Scan for the cell matching the given text and deliver its [X, Y] coordinate at center. 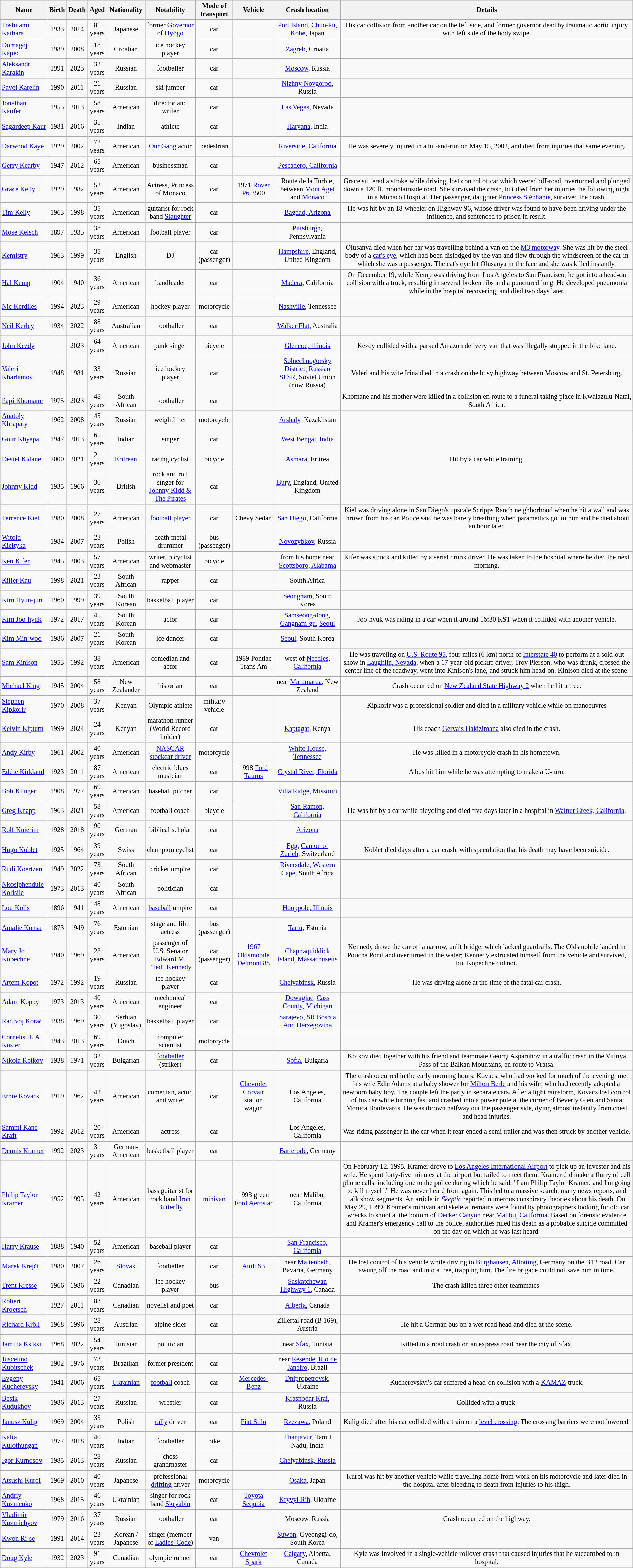
1996 [77, 1324]
near Maramarua, New Zealand [308, 686]
33 years [97, 373]
Radivoj Korać [24, 1021]
Adam Koppy [24, 1002]
Seoul, South Korea [308, 639]
Gour Khyapa [24, 439]
Kim Joo-hyuk [24, 620]
He was killed in a motorcycle crash in his hometown. [487, 752]
Pittsburgh, Pennsylvania [308, 232]
81 years [97, 29]
Kwon Ri-se [24, 1539]
cricket umpire [170, 869]
San Francisco, California [308, 1247]
death metal drummer [170, 542]
Anatoly Khrapaty [24, 420]
1960 [57, 600]
Kim Hyun-jun [24, 600]
writer, bicyclist and webmaster [170, 561]
computer scientist [170, 1041]
1985 [57, 1461]
Juscelino Kubitschek [24, 1364]
Papi Khomane [24, 401]
Kulig died after his car collided with a train on a level crossing. The crossing barriers were not lowered. [487, 1422]
83 years [97, 1305]
His coach Gervais Hakizimana also died in the crash. [487, 729]
Desiet Kidane [24, 459]
German [126, 830]
He was hit by a car while bicycling and died five days later in a hospital in Walnut Creek, California. [487, 811]
Tunisian [126, 1344]
German-American [126, 1151]
Route de la Turbie, between Mont Agel and Monaco [308, 189]
Pavel Karelin [24, 88]
Andy Kirby [24, 752]
Name [24, 10]
1934 [57, 326]
2003 [77, 561]
biblical scholar [170, 830]
He was severely injured in a hit-and-run on May 15, 2002, and died from injuries that same evening. [487, 146]
Kim Min-woo [24, 639]
72 years [97, 146]
Terrence Kiel [24, 518]
former president [170, 1364]
Hooppole, Illinois [308, 908]
Details [487, 10]
baseball pitcher [170, 791]
1995 [77, 1199]
The crash killed three other teammates. [487, 1286]
NASCAR stockcar driver [170, 752]
Zillertal road (B 169), Austria [308, 1324]
1976 [77, 1364]
Amalie Konsa [24, 928]
Nashville, Tennessee [308, 307]
near Resende, Rio de Janeiro, Brazil [308, 1364]
Nizhny Novgorod, Russia [308, 88]
1927 [57, 1305]
Korean / Japanese [126, 1539]
DJ [170, 255]
New Zealander [126, 686]
1971 Rover P6 3500 [254, 189]
alpine skier [170, 1324]
marathon runner (World Record holder) [170, 729]
Andriy Kuzmenko [24, 1500]
Grace Kelly [24, 189]
chess grandmaster [170, 1461]
Richard Kröll [24, 1324]
Eddie Kirkland [24, 772]
Jamilia Ksiksi [24, 1344]
weightlifter [170, 420]
57 years [97, 561]
minivan [214, 1199]
Dutch [126, 1041]
26 years [97, 1266]
Our Gang actor [170, 146]
singer for rock band Skryabin [170, 1500]
bass guitarist for rock band Iron Butterfly [170, 1199]
Besik Kudukhov [24, 1402]
Sarajevo, SR Bosnia And Herzegovina [308, 1021]
Kelvin Kiptum [24, 729]
Trent Kresse [24, 1286]
Kalia Kulothungan [24, 1441]
rapper [170, 580]
Valeri Kharlamov [24, 373]
Dennis Kramer [24, 1151]
Was riding passenger in the car when it rear-ended a semi trailer and was then struck by another vehicle. [487, 1132]
Kaptagat, Kenya [308, 729]
comedian and actor [170, 662]
2010 [77, 1480]
Kucherevskyi's car suffered a head-on collision with a KAMAZ truck. [487, 1383]
Kifer was struck and killed by a serial drunk driver. He was taken to the hospital where he died the next morning. [487, 561]
racing cyclist [170, 459]
1873 [57, 928]
Domagoj Kapec [24, 49]
His car collision from another car on the left side, and former governor dead by traumatic aortic injury with left side of the body swipe. [487, 29]
Osaka, Japan [308, 1480]
1982 [77, 189]
rally driver [170, 1422]
20 years [97, 1132]
electric blues musician [170, 772]
87 years [97, 772]
rock and roll singer for Johnny Kidd & The Pirates [170, 487]
Crash location [308, 10]
2006 [77, 1383]
1952 [57, 1199]
Crash occurred on the highway. [487, 1519]
Birth [57, 10]
Bob Klinger [24, 791]
Australian [126, 326]
1902 [57, 1364]
Suwon, Gyeonggi-do, South Korea [308, 1539]
Fiat Stilo [254, 1422]
1919 [57, 1096]
Mercedes-Benz [254, 1383]
Harry Krause [24, 1247]
Sagardeep Kaur [24, 127]
1975 [57, 401]
Crash occurred on New Zealand State Highway 2 when he hit a tree. [487, 686]
Riversdale, Western Cape, South Africa [308, 869]
businessman [170, 166]
Aged [97, 10]
91 years [97, 1558]
White House, Tennessee [308, 752]
Valeri and his wife Irina died in a crash on the busy highway between Moscow and St. Petersburg. [487, 373]
1897 [57, 232]
He was driving alone at the time of the fatal car crash. [487, 983]
passenger of U.S. Senator Edward M. "Ted" Kennedy [170, 955]
Solnechnogorsky District, Russian SFSR, Soviet Union (now Russia) [308, 373]
Seongnam, South Korea [308, 600]
ice dancer [170, 639]
Dowagiac, Cass County, Michigan [308, 1002]
Rudi Koertzen [24, 869]
punk singer [170, 346]
Vladimir Kuzmichyov [24, 1519]
1925 [57, 850]
Joo-hyuk was riding in a car when it around 16:30 KST when it collided with another vehicle. [487, 620]
Chevrolet Spark [254, 1558]
Cornelis H. A. Koster [24, 1041]
1967 Oldsmobile Delmont 88 [254, 955]
Chevy Sedan [254, 518]
1932 [57, 1558]
John Kezdy [24, 346]
west of Needles, California [308, 662]
bandleader [170, 283]
Doug Kyle [24, 1558]
baseball umpire [170, 908]
Zagreb, Croatia [308, 49]
Dnipropetrovsk, Ukraine [308, 1383]
Rolf Knierim [24, 830]
Toshitami Kaihara [24, 29]
van [214, 1539]
ski jumper [170, 88]
Koblet died days after a car crash, with speculation that his death may have been suicide. [487, 850]
Death [77, 10]
1953 [57, 662]
historian [170, 686]
Sam Kinison [24, 662]
Rzezawa, Poland [308, 1422]
Krasnodar Krai, Russia [308, 1402]
singer [170, 439]
near Sfax, Tunisia [308, 1344]
54 years [97, 1344]
British [126, 487]
Walker Flat, Australia [308, 326]
Aleksandr Karakin [24, 68]
singer (member of Ladies' Code) [170, 1539]
guitarist for rock band Slaughter [170, 213]
novelist and poet [170, 1305]
Kipkorir was a professional soldier and died in a military vehicle while on manoeuvres [487, 705]
Asmara, Eritrea [308, 459]
wrestler [170, 1402]
Killer Kau [24, 580]
Robert Kroetsch [24, 1305]
Croatian [126, 49]
Bulgarian [126, 1061]
pedestrian [214, 146]
1984 [57, 542]
baseball player [170, 1247]
Nikola Kotkov [24, 1061]
Swiss [126, 850]
Jonathan Kaufer [24, 107]
1955 [57, 107]
1948 [57, 373]
Kryvyi Rih, Ukraine [308, 1500]
San Diego, California [308, 518]
Lou Kolls [24, 908]
director and writer [170, 107]
Eritrean [126, 459]
Ernie Kovacs [24, 1096]
19 years [97, 983]
olympic runner [170, 1558]
Egg, Canton of Zurich, Switzerland [308, 850]
Michael King [24, 686]
90 years [97, 830]
Toyota Sequoia [254, 1500]
1979 [57, 1519]
Alberta, Canada [308, 1305]
Hal Kemp [24, 283]
athlete [170, 127]
Arshaly, Kazakhstan [308, 420]
Mary Jo Kopechne [24, 955]
1933 [57, 29]
Janusz Kulig [24, 1422]
mechanical engineer [170, 1002]
He was hit by an 18-wheeler on Highway 96, whose driver was found to have been driving under the influence, and sentenced to prison in result. [487, 213]
2015 [77, 1500]
bus [214, 1286]
Sammi Kane Kraft [24, 1132]
Pescadero, California [308, 166]
18 years [97, 49]
46 years [97, 1500]
former Governor of Hyōgo [170, 29]
Barterode, Germany [308, 1151]
Kemistry [24, 255]
English [126, 255]
1971 [77, 1061]
Haryana, India [308, 127]
from his home near Scottsboro, Alabama [308, 561]
He hit a German bus on a wet road head and died at the scene. [487, 1324]
Tim Kelly [24, 213]
24 years [97, 729]
Austrian [126, 1324]
Serbian (Yugoslav) [126, 1021]
Killed in a road crash on an express road near the city of Sfax. [487, 1344]
Evgeny Kucherevsky [24, 1383]
Darwood Kaye [24, 146]
Las Vegas, Nevada [308, 107]
footballer (striker) [170, 1061]
Kyle was involved in a single-vehicle rollover crash that caused injuries that he succumbed to in hospital. [487, 1558]
Vehicle [254, 10]
Nkosiphendule Kolisile [24, 888]
Hampshire, England, United Kingdom [308, 255]
Slovak [126, 1266]
22 years [97, 1286]
Villa Ridge, Missouri [308, 791]
Crystal River, Florida [308, 772]
Madera, California [308, 283]
1928 [57, 830]
1993 green Ford Aerostar [254, 1199]
Johnny Kidd [24, 487]
1998 Ford Taurus [254, 772]
Greg Knapp [24, 811]
near Maitenbeth, Bavaria, Germany [308, 1266]
1888 [57, 1247]
29 years [97, 307]
Ken Kifer [24, 561]
actress [170, 1132]
Arizona [308, 830]
Nationality [126, 10]
1908 [57, 791]
Olympic athlete [170, 705]
1961 [57, 752]
Witold Kiełtyka [24, 542]
Stephen Kipkorir [24, 705]
1994 [57, 307]
36 years [97, 283]
Collided with a truck. [487, 1402]
Chevrolet Corvair station wagon [254, 1096]
Samseong-dong, Gangnam-gu, Seoul [308, 620]
2000 [57, 459]
Riverside, California [308, 146]
West Bengal, India [308, 439]
Calgary, Alberta, Canada [308, 1558]
Marek Krejčí [24, 1266]
Kezdy collided with a parked Amazon delivery van that was illegally stopped in the bike lane. [487, 346]
Mose Kelsch [24, 232]
1970 [57, 705]
stage and film actress [170, 928]
1923 [57, 772]
near Malibu, California [308, 1199]
San Ramon, California [308, 811]
hockey player [170, 307]
Thanjavur, Tamil Nadu, India [308, 1441]
professional drifting driver [170, 1480]
1989 Pontiac Trans Am [254, 662]
Bagdad, Arizona [308, 213]
champion cyclist [170, 850]
31 years [97, 1151]
comedian, actor, and writer [170, 1096]
Bury, England, United Kingdom [308, 487]
Port Island, Chuo-ku, Kobe, Japan [308, 29]
Artem Kopot [24, 983]
Nic Kerdiles [24, 307]
Khomane and his mother were killed in a collision en route to a funeral taking place in Kwalazulu-Natal, South Africa. [487, 401]
1904 [57, 283]
Notability [170, 10]
bike [214, 1441]
1896 [57, 908]
Brazilian [126, 1364]
Tartu, Estonia [308, 928]
Neil Kerley [24, 326]
Philip Taylor Kramer [24, 1199]
2024 [77, 729]
Chappaquiddick Island, Massachusetts [308, 955]
64 years [97, 346]
2017 [77, 620]
Saskatchewan Highway 1, Canada [308, 1286]
Audi S3 [254, 1266]
Hugo Koblet [24, 850]
A bus hit him while he was attempting to make a U-turn. [487, 772]
Glencoe, Illinois [308, 346]
1943 [57, 1041]
Novozybkov, Russia [308, 542]
1964 [77, 850]
Hit by a car while training. [487, 459]
1989 [57, 49]
South Africa [308, 580]
Estonian [126, 928]
Atsushi Kuroi [24, 1480]
88 years [97, 326]
1990 [57, 88]
actor [170, 620]
Actress, Princess of Monaco [170, 189]
Igor Kurnosov [24, 1461]
76 years [97, 928]
Sofia, Bulgaria [308, 1061]
Mode of transport [214, 10]
military vehicle [214, 705]
Gerry Kearby [24, 166]
